Return (x, y) of the center of cell containing provided text 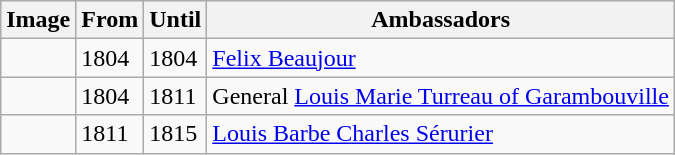
Louis Barbe Charles Sérurier (441, 134)
Ambassadors (441, 20)
Felix Beaujour (441, 58)
Until (176, 20)
General Louis Marie Turreau of Garambouville (441, 96)
1815 (176, 134)
From (110, 20)
Image (38, 20)
